Find where the given text appears and provide that cell's center as [x, y] coordinate. 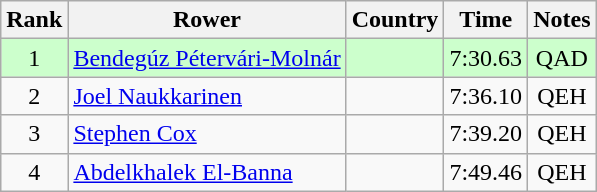
QAD [562, 58]
7:36.10 [486, 96]
Bendegúz Pétervári-Molnár [207, 58]
Rower [207, 20]
1 [34, 58]
Rank [34, 20]
Stephen Cox [207, 134]
Abdelkhalek El-Banna [207, 172]
4 [34, 172]
3 [34, 134]
Joel Naukkarinen [207, 96]
7:49.46 [486, 172]
Notes [562, 20]
Time [486, 20]
7:39.20 [486, 134]
Country [395, 20]
7:30.63 [486, 58]
2 [34, 96]
